Determine the [x, y] coordinate at the center of the cell enclosing the given text.  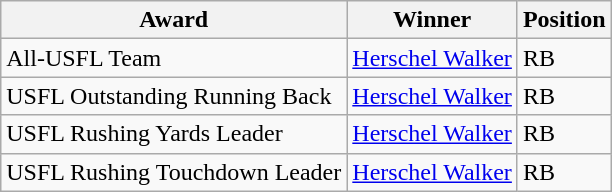
Position [564, 20]
All-USFL Team [174, 58]
Winner [432, 20]
USFL Rushing Yards Leader [174, 134]
USFL Outstanding Running Back [174, 96]
USFL Rushing Touchdown Leader [174, 172]
Award [174, 20]
